Identify which cell holds the provided text, then report its [X, Y] central coordinate. 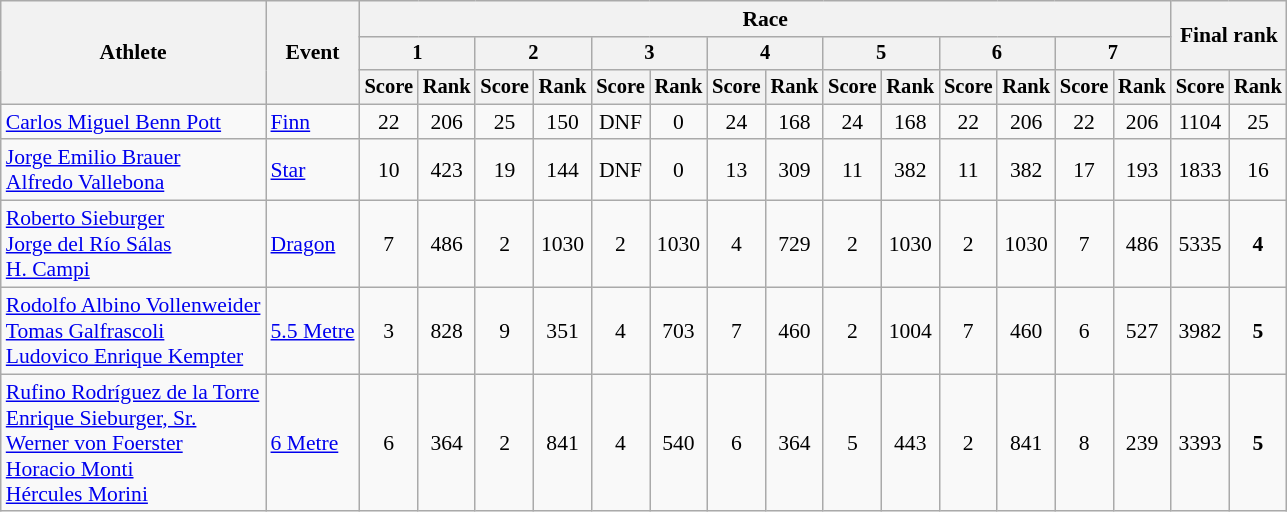
239 [1142, 443]
703 [679, 332]
10 [389, 170]
Dragon [313, 244]
9 [504, 332]
5335 [1200, 244]
Rodolfo Albino VollenweiderTomas GalfrascoliLudovico Enrique Kempter [134, 332]
5.5 Metre [313, 332]
828 [447, 332]
144 [563, 170]
13 [736, 170]
Athlete [134, 52]
423 [447, 170]
1833 [1200, 170]
Final rank [1229, 36]
Star [313, 170]
351 [563, 332]
Finn [313, 122]
443 [910, 443]
Rufino Rodríguez de la TorreEnrique Sieburger, Sr.Werner von FoersterHoracio MontiHércules Morini [134, 443]
Event [313, 52]
540 [679, 443]
3393 [1200, 443]
3982 [1200, 332]
1 [418, 54]
6 Metre [313, 443]
Race [766, 19]
150 [563, 122]
1004 [910, 332]
16 [1258, 170]
17 [1084, 170]
Carlos Miguel Benn Pott [134, 122]
527 [1142, 332]
Jorge Emilio BrauerAlfredo Vallebona [134, 170]
8 [1084, 443]
1104 [1200, 122]
Roberto SieburgerJorge del Río SálasH. Campi [134, 244]
729 [795, 244]
19 [504, 170]
193 [1142, 170]
309 [795, 170]
